From the cell containing the given text, extract its center point as [x, y] coordinate. 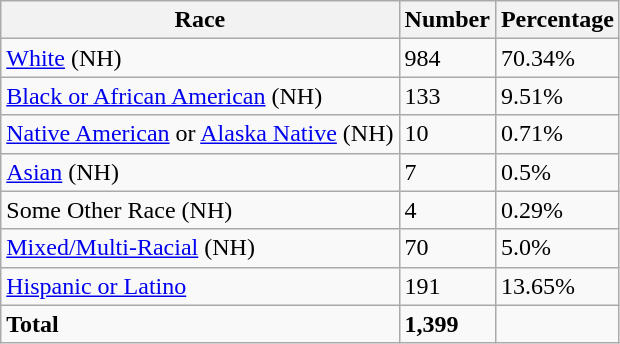
Hispanic or Latino [200, 286]
Percentage [557, 20]
Black or African American (NH) [200, 96]
Some Other Race (NH) [200, 210]
13.65% [557, 286]
Number [447, 20]
Asian (NH) [200, 172]
7 [447, 172]
984 [447, 58]
10 [447, 134]
133 [447, 96]
0.5% [557, 172]
Mixed/Multi-Racial (NH) [200, 248]
191 [447, 286]
0.29% [557, 210]
Race [200, 20]
70 [447, 248]
9.51% [557, 96]
1,399 [447, 324]
5.0% [557, 248]
0.71% [557, 134]
4 [447, 210]
Total [200, 324]
White (NH) [200, 58]
70.34% [557, 58]
Native American or Alaska Native (NH) [200, 134]
